Extract the (x, y) coordinate from the center of the cell holding the provided text.  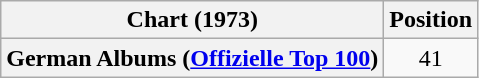
41 (431, 58)
German Albums (Offizielle Top 100) (192, 58)
Chart (1973) (192, 20)
Position (431, 20)
